Extract the [X, Y] coordinate from the center of the cell holding the provided text.  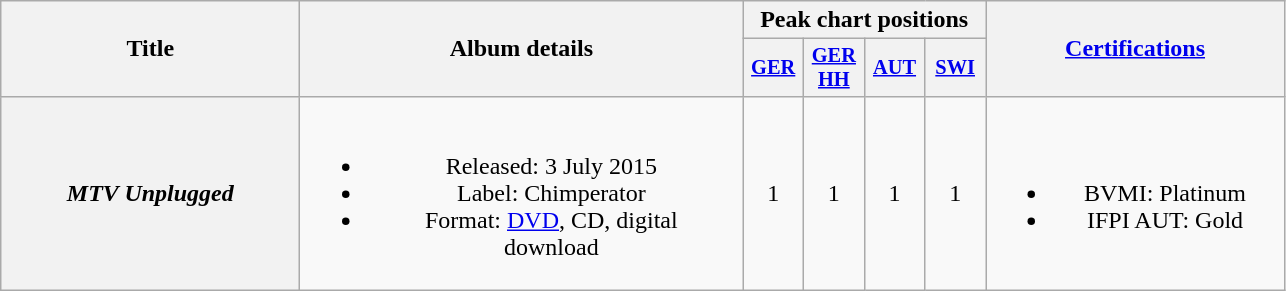
Released: 3 July 2015Label: ChimperatorFormat: DVD, CD, digitaldownload [522, 193]
MTV Unplugged [150, 193]
AUT [894, 68]
GER [774, 68]
BVMI: PlatinumIFPI AUT: Gold [1136, 193]
GERHH [834, 68]
Peak chart positions [864, 20]
Album details [522, 49]
Certifications [1136, 49]
Title [150, 49]
SWI [956, 68]
